Pinpoint the cell where the given text exists, returning its (x, y) midpoint coordinate. 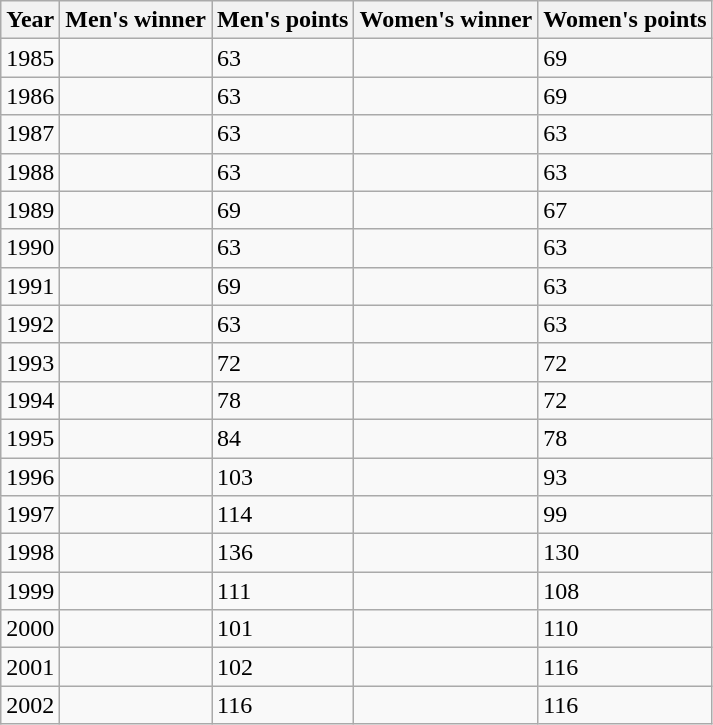
1991 (30, 286)
Women's points (625, 20)
103 (283, 477)
108 (625, 591)
1990 (30, 248)
136 (283, 553)
1988 (30, 172)
Women's winner (446, 20)
130 (625, 553)
114 (283, 515)
Men's points (283, 20)
102 (283, 667)
1985 (30, 58)
1995 (30, 438)
2002 (30, 705)
1999 (30, 591)
1989 (30, 210)
1997 (30, 515)
93 (625, 477)
1992 (30, 324)
110 (625, 629)
Year (30, 20)
2001 (30, 667)
111 (283, 591)
1998 (30, 553)
1996 (30, 477)
2000 (30, 629)
1993 (30, 362)
67 (625, 210)
1986 (30, 96)
1994 (30, 400)
1987 (30, 134)
101 (283, 629)
84 (283, 438)
99 (625, 515)
Men's winner (136, 20)
